Identify which cell holds the provided text, then report its (X, Y) central coordinate. 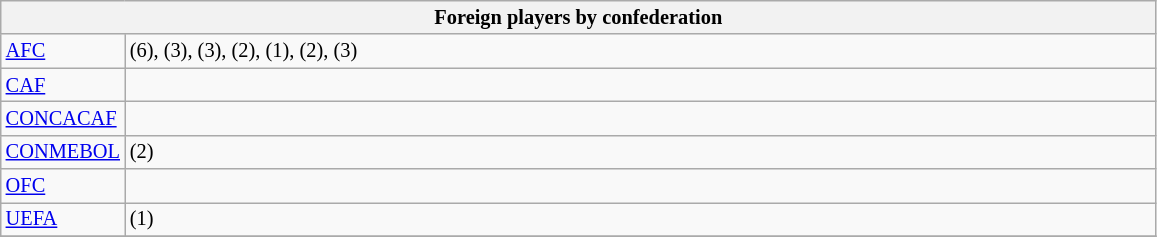
CONCACAF (63, 118)
(6), (3), (3), (2), (1), (2), (3) (640, 51)
AFC (63, 51)
OFC (63, 186)
(2) (640, 152)
(1) (640, 219)
CONMEBOL (63, 152)
Foreign players by confederation (578, 17)
CAF (63, 85)
UEFA (63, 219)
